Determine the [X, Y] coordinate at the center of the cell enclosing the given text.  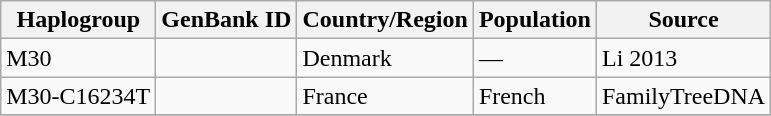
M30 [78, 58]
France [385, 96]
Country/Region [385, 20]
FamilyTreeDNA [683, 96]
Source [683, 20]
Denmark [385, 58]
Population [534, 20]
— [534, 58]
M30-C16234T [78, 96]
Haplogroup [78, 20]
GenBank ID [226, 20]
Li 2013 [683, 58]
French [534, 96]
